From the cell containing the given text, extract its center point as [x, y] coordinate. 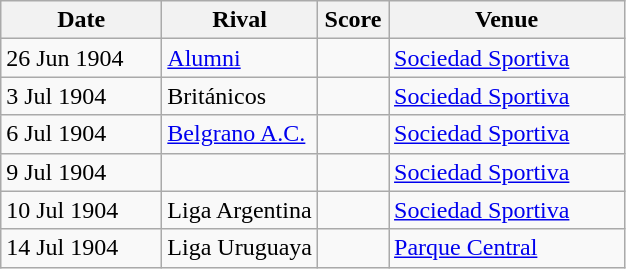
Británicos [240, 96]
Liga Argentina [240, 210]
14 Jul 1904 [82, 248]
10 Jul 1904 [82, 210]
9 Jul 1904 [82, 172]
26 Jun 1904 [82, 58]
Liga Uruguaya [240, 248]
Parque Central [507, 248]
Belgrano A.C. [240, 134]
Venue [507, 20]
Score [352, 20]
Date [82, 20]
Alumni [240, 58]
6 Jul 1904 [82, 134]
3 Jul 1904 [82, 96]
Rival [240, 20]
